Search for the cell housing the specified text and yield its [x, y] center coordinate. 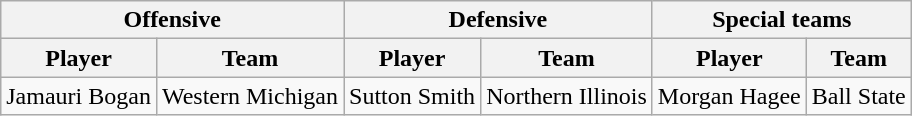
Northern Illinois [567, 96]
Jamauri Bogan [79, 96]
Ball State [858, 96]
Offensive [172, 20]
Special teams [782, 20]
Sutton Smith [412, 96]
Western Michigan [250, 96]
Morgan Hagee [729, 96]
Defensive [498, 20]
